Output the [x, y] coordinate of the center of the cell containing the given text.  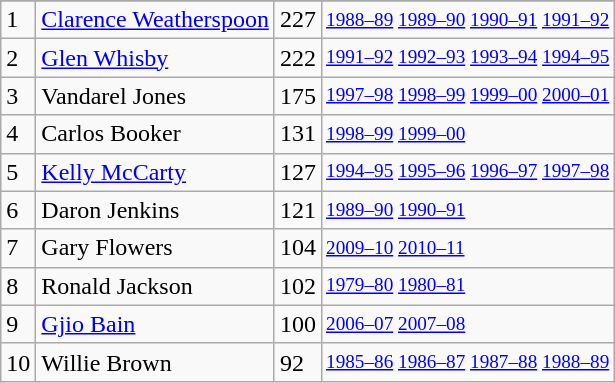
131 [298, 134]
4 [18, 134]
1988–89 1989–90 1990–91 1991–92 [467, 20]
175 [298, 96]
100 [298, 324]
Vandarel Jones [156, 96]
121 [298, 210]
7 [18, 248]
1985–86 1986–87 1987–88 1988–89 [467, 362]
9 [18, 324]
6 [18, 210]
Kelly McCarty [156, 172]
Glen Whisby [156, 58]
Willie Brown [156, 362]
Ronald Jackson [156, 286]
1 [18, 20]
1994–95 1995–96 1996–97 1997–98 [467, 172]
1979–80 1980–81 [467, 286]
1989–90 1990–91 [467, 210]
2006–07 2007–08 [467, 324]
222 [298, 58]
127 [298, 172]
2009–10 2010–11 [467, 248]
227 [298, 20]
1991–92 1992–93 1993–94 1994–95 [467, 58]
Carlos Booker [156, 134]
3 [18, 96]
Daron Jenkins [156, 210]
92 [298, 362]
Gary Flowers [156, 248]
10 [18, 362]
1998–99 1999–00 [467, 134]
102 [298, 286]
104 [298, 248]
1997–98 1998–99 1999–00 2000–01 [467, 96]
2 [18, 58]
5 [18, 172]
8 [18, 286]
Clarence Weatherspoon [156, 20]
Gjio Bain [156, 324]
